Detect which cell encompasses the target text, then output its [X, Y] center coordinate. 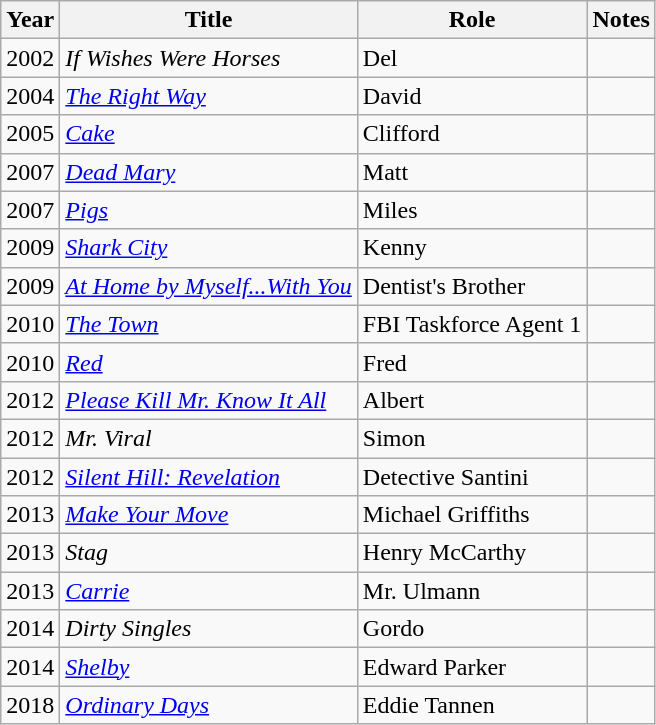
Dead Mary [208, 172]
Edward Parker [472, 667]
2005 [30, 134]
Mr. Viral [208, 438]
Dirty Singles [208, 629]
Clifford [472, 134]
Shelby [208, 667]
Simon [472, 438]
Henry McCarthy [472, 553]
Kenny [472, 248]
Albert [472, 400]
Eddie Tannen [472, 705]
If Wishes Were Horses [208, 58]
Red [208, 362]
Cake [208, 134]
Silent Hill: Revelation [208, 477]
FBI Taskforce Agent 1 [472, 324]
Title [208, 20]
Role [472, 20]
Please Kill Mr. Know It All [208, 400]
2018 [30, 705]
Mr. Ulmann [472, 591]
At Home by Myself...With You [208, 286]
2002 [30, 58]
Stag [208, 553]
Dentist's Brother [472, 286]
Shark City [208, 248]
Michael Griffiths [472, 515]
Fred [472, 362]
Pigs [208, 210]
Make Your Move [208, 515]
Carrie [208, 591]
Ordinary Days [208, 705]
Notes [621, 20]
2004 [30, 96]
The Right Way [208, 96]
Miles [472, 210]
The Town [208, 324]
Del [472, 58]
Year [30, 20]
Detective Santini [472, 477]
David [472, 96]
Gordo [472, 629]
Matt [472, 172]
